Output the [X, Y] coordinate of the center of the cell containing the given text.  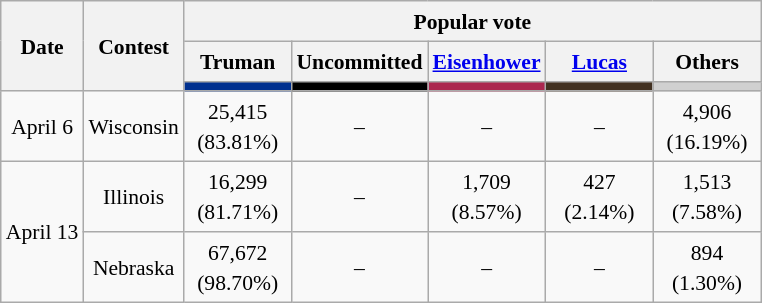
67,672 (98.70%) [238, 267]
Eisenhower [487, 61]
1,709 (8.57%) [487, 197]
894 (1.30%) [707, 267]
April 13 [42, 232]
Contest [133, 46]
Date [42, 46]
427 (2.14%) [600, 197]
Wisconsin [133, 127]
Nebraska [133, 267]
Others [707, 61]
25,415 (83.81%) [238, 127]
Popular vote [472, 21]
Illinois [133, 197]
Truman [238, 61]
Lucas [600, 61]
1,513 (7.58%) [707, 197]
Uncommitted [359, 61]
April 6 [42, 127]
4,906 (16.19%) [707, 127]
16,299 (81.71%) [238, 197]
